Return (X, Y) of the center of cell containing provided text 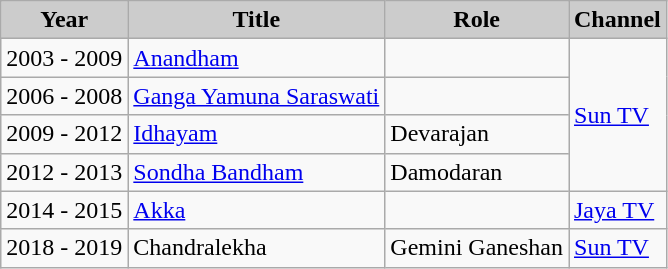
Idhayam (256, 134)
Role (477, 20)
Channel (617, 20)
2014 - 2015 (64, 210)
Sondha Bandham (256, 172)
2018 - 2019 (64, 248)
Gemini Ganeshan (477, 248)
Akka (256, 210)
2006 - 2008 (64, 96)
Chandralekha (256, 248)
Damodaran (477, 172)
Jaya TV (617, 210)
Devarajan (477, 134)
Anandham (256, 58)
2003 - 2009 (64, 58)
Title (256, 20)
2009 - 2012 (64, 134)
2012 - 2013 (64, 172)
Year (64, 20)
Ganga Yamuna Saraswati (256, 96)
